From the cell containing the given text, extract its center point as (x, y) coordinate. 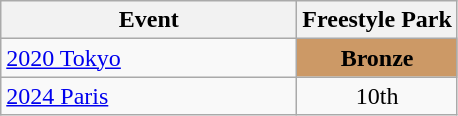
Freestyle Park (378, 20)
2020 Tokyo (149, 58)
2024 Paris (149, 96)
Bronze (378, 58)
Event (149, 20)
10th (378, 96)
